Determine the (X, Y) coordinate at the center of the cell enclosing the given text.  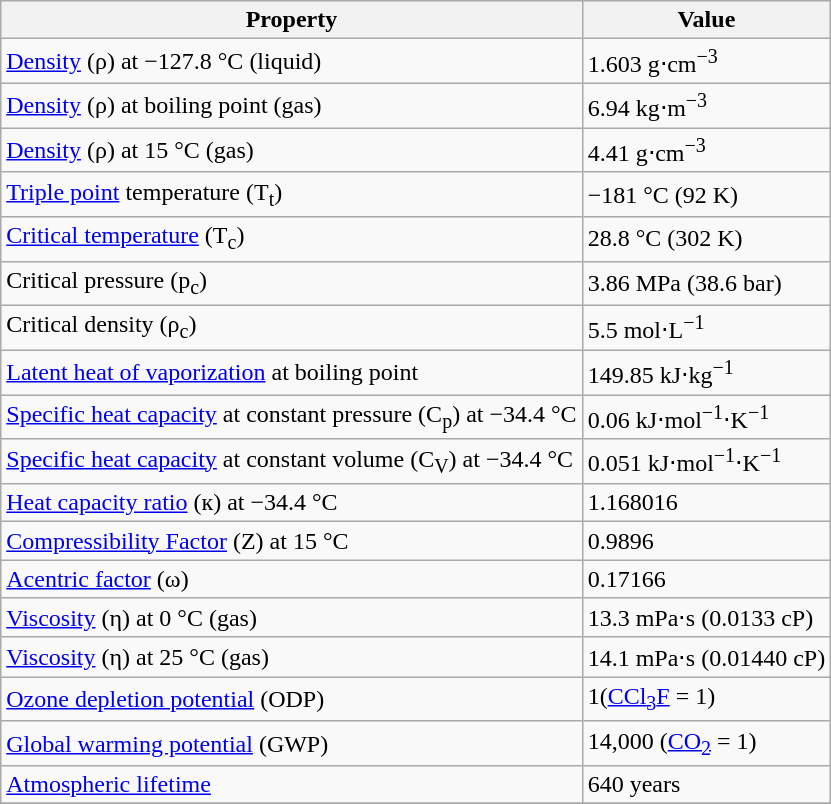
149.85 kJ⋅kg−1 (706, 372)
Critical temperature (Tc) (292, 239)
14.1 mPa⋅s (0.01440 cP) (706, 657)
640 years (706, 785)
Global warming potential (GWP) (292, 743)
−181 °C (92 K) (706, 194)
Atmospheric lifetime (292, 785)
Critical pressure (pc) (292, 283)
14,000 (CO2 = 1) (706, 743)
Acentric factor (ω) (292, 579)
5.5 mol⋅L−1 (706, 328)
Value (706, 20)
Viscosity (η) at 0 °C (gas) (292, 618)
1.168016 (706, 503)
Viscosity (η) at 25 °C (gas) (292, 657)
0.17166 (706, 579)
1(CCl3F = 1) (706, 699)
Critical density (ρc) (292, 328)
0.06 kJ⋅mol−1⋅K−1 (706, 418)
4.41 g⋅cm−3 (706, 150)
Specific heat capacity at constant pressure (Cp) at −34.4 °C (292, 418)
13.3 mPa⋅s (0.0133 cP) (706, 618)
1.603 g⋅cm−3 (706, 62)
Specific heat capacity at constant volume (CV) at −34.4 °C (292, 462)
Density (ρ) at boiling point (gas) (292, 106)
Density (ρ) at 15 °C (gas) (292, 150)
Compressibility Factor (Z) at 15 °C (292, 541)
28.8 °C (302 K) (706, 239)
Latent heat of vaporization at boiling point (292, 372)
Ozone depletion potential (ODP) (292, 699)
6.94 kg⋅m−3 (706, 106)
0.9896 (706, 541)
Heat capacity ratio (к) at −34.4 °C (292, 503)
Property (292, 20)
Density (ρ) at −127.8 °C (liquid) (292, 62)
3.86 MPa (38.6 bar) (706, 283)
Triple point temperature (Tt) (292, 194)
0.051 kJ⋅mol−1⋅K−1 (706, 462)
